Scan for the cell matching the given text and deliver its [x, y] coordinate at center. 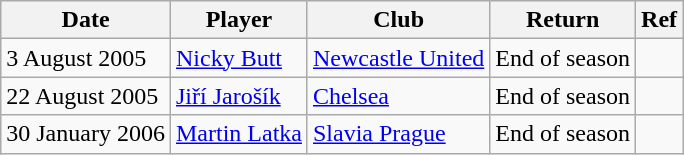
Slavia Prague [398, 134]
Nicky Butt [238, 58]
22 August 2005 [86, 96]
Newcastle United [398, 58]
3 August 2005 [86, 58]
30 January 2006 [86, 134]
Martin Latka [238, 134]
Jiří Jarošík [238, 96]
Date [86, 20]
Return [563, 20]
Ref [660, 20]
Player [238, 20]
Club [398, 20]
Chelsea [398, 96]
